Return the (X, Y) coordinate for the center point of the cell that contains the specified text.  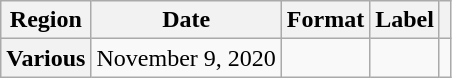
November 9, 2020 (186, 58)
Label (405, 20)
Various (46, 58)
Date (186, 20)
Region (46, 20)
Format (325, 20)
